Search for the cell housing the specified text and yield its (X, Y) center coordinate. 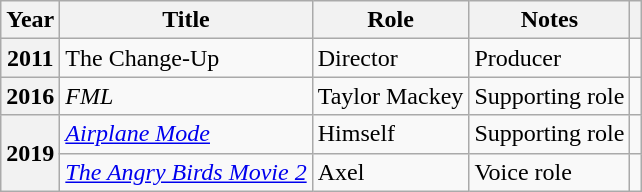
Role (390, 20)
Taylor Mackey (390, 96)
The Change-Up (186, 58)
2016 (30, 96)
2019 (30, 153)
Himself (390, 134)
Year (30, 20)
Notes (550, 20)
Voice role (550, 172)
2011 (30, 58)
Airplane Mode (186, 134)
FML (186, 96)
Producer (550, 58)
Director (390, 58)
Title (186, 20)
The Angry Birds Movie 2 (186, 172)
Axel (390, 172)
